Output the (x, y) coordinate of the center of the cell containing the given text.  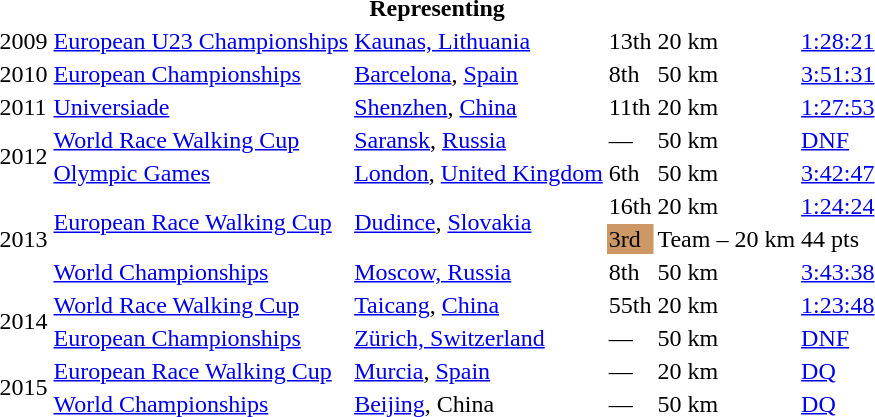
13th (630, 41)
World Championships (201, 272)
Olympic Games (201, 173)
Shenzhen, China (479, 107)
Kaunas, Lithuania (479, 41)
Universiade (201, 107)
Zürich, Switzerland (479, 338)
Taicang, China (479, 305)
16th (630, 206)
3rd (630, 239)
11th (630, 107)
Saransk, Russia (479, 140)
Murcia, Spain (479, 371)
Team – 20 km (726, 239)
6th (630, 173)
55th (630, 305)
Barcelona, Spain (479, 74)
London, United Kingdom (479, 173)
Dudince, Slovakia (479, 222)
Moscow, Russia (479, 272)
European U23 Championships (201, 41)
